Output the (x, y) coordinate of the center of the cell containing the given text.  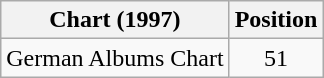
Position (276, 20)
51 (276, 58)
German Albums Chart (115, 58)
Chart (1997) (115, 20)
